Determine the (X, Y) coordinate at the center of the cell enclosing the given text.  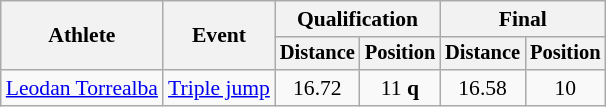
Triple jump (219, 88)
Qualification (358, 19)
Athlete (82, 36)
10 (565, 88)
Final (522, 19)
Leodan Torrealba (82, 88)
11 q (400, 88)
16.72 (318, 88)
Event (219, 36)
16.58 (482, 88)
